Search for the cell housing the specified text and yield its [x, y] center coordinate. 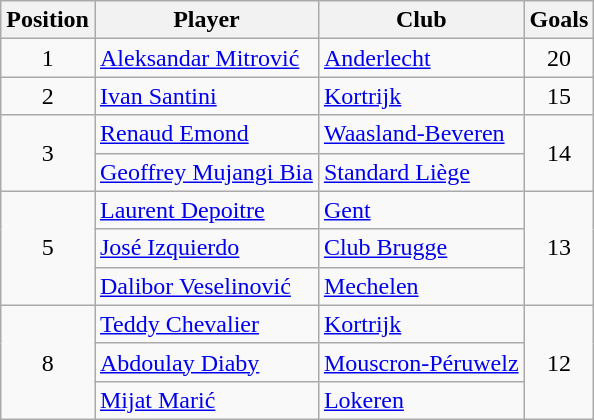
Dalibor Veselinović [206, 286]
Abdoulay Diaby [206, 362]
Ivan Santini [206, 96]
2 [48, 96]
Anderlecht [421, 58]
Lokeren [421, 400]
5 [48, 248]
20 [559, 58]
Club Brugge [421, 248]
Club [421, 20]
Teddy Chevalier [206, 324]
Position [48, 20]
3 [48, 153]
Mijat Marić [206, 400]
15 [559, 96]
José Izquierdo [206, 248]
Laurent Depoitre [206, 210]
Renaud Emond [206, 134]
Goals [559, 20]
Gent [421, 210]
13 [559, 248]
12 [559, 362]
Geoffrey Mujangi Bia [206, 172]
Mechelen [421, 286]
8 [48, 362]
Mouscron-Péruwelz [421, 362]
1 [48, 58]
Aleksandar Mitrović [206, 58]
14 [559, 153]
Standard Liège [421, 172]
Player [206, 20]
Waasland-Beveren [421, 134]
